Capture the cell that displays the provided text and extract its [x, y] central coordinate. 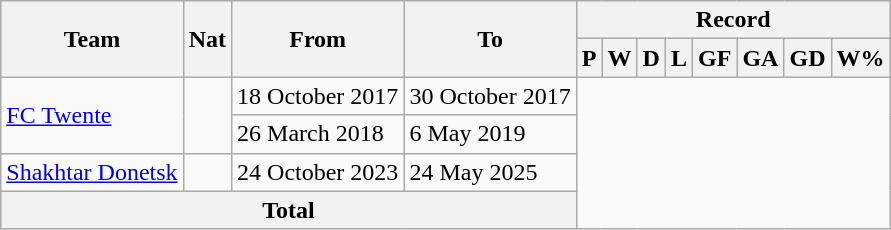
To [490, 39]
26 March 2018 [318, 134]
GF [715, 58]
GD [808, 58]
30 October 2017 [490, 96]
P [589, 58]
24 May 2025 [490, 172]
W [620, 58]
L [678, 58]
6 May 2019 [490, 134]
Total [288, 210]
18 October 2017 [318, 96]
Record [733, 20]
W% [860, 58]
24 October 2023 [318, 172]
From [318, 39]
D [651, 58]
Team [92, 39]
GA [760, 58]
Nat [207, 39]
FC Twente [92, 115]
Shakhtar Donetsk [92, 172]
